Search for the cell housing the specified text and yield its [X, Y] center coordinate. 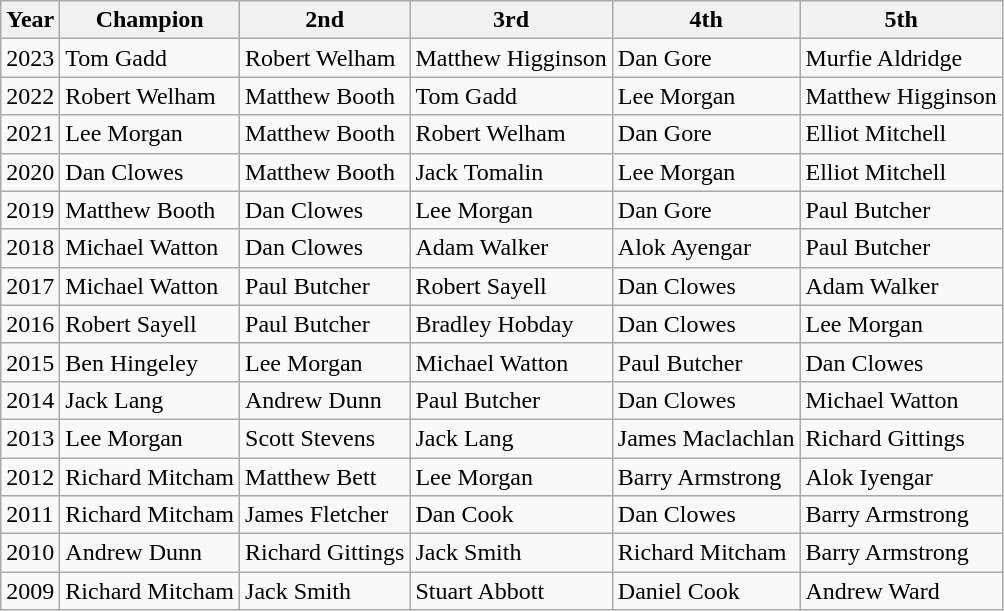
Jack Tomalin [511, 172]
2017 [30, 286]
2019 [30, 210]
4th [706, 20]
3rd [511, 20]
Alok Ayengar [706, 248]
2021 [30, 134]
Andrew Ward [901, 591]
2011 [30, 515]
Champion [150, 20]
Dan Cook [511, 515]
Bradley Hobday [511, 324]
2010 [30, 553]
Murfie Aldridge [901, 58]
James Fletcher [325, 515]
Stuart Abbott [511, 591]
Year [30, 20]
Ben Hingeley [150, 362]
James Maclachlan [706, 438]
2022 [30, 96]
2014 [30, 400]
2023 [30, 58]
Daniel Cook [706, 591]
2020 [30, 172]
2009 [30, 591]
2015 [30, 362]
Alok Iyengar [901, 477]
5th [901, 20]
2016 [30, 324]
2013 [30, 438]
Matthew Bett [325, 477]
2012 [30, 477]
2018 [30, 248]
Scott Stevens [325, 438]
2nd [325, 20]
